Capture the cell that displays the provided text and extract its (x, y) central coordinate. 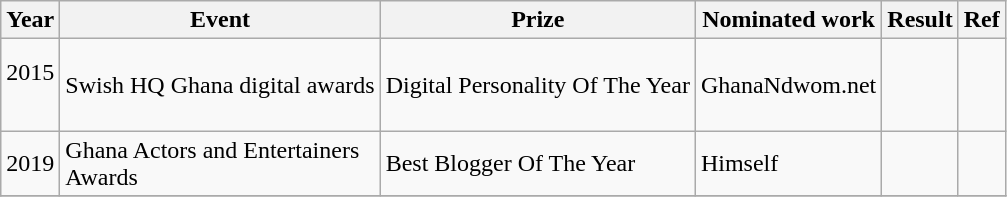
Himself (788, 164)
Digital Personality Of The Year (538, 85)
Event (220, 20)
Nominated work (788, 20)
2019 (30, 164)
Best Blogger Of The Year (538, 164)
Year (30, 20)
GhanaNdwom.net (788, 85)
2015 (30, 85)
Swish HQ Ghana digital awards (220, 85)
Ghana Actors and EntertainersAwards (220, 164)
Ref (982, 20)
Result (920, 20)
Prize (538, 20)
